Output the (X, Y) coordinate of the center of the cell containing the given text.  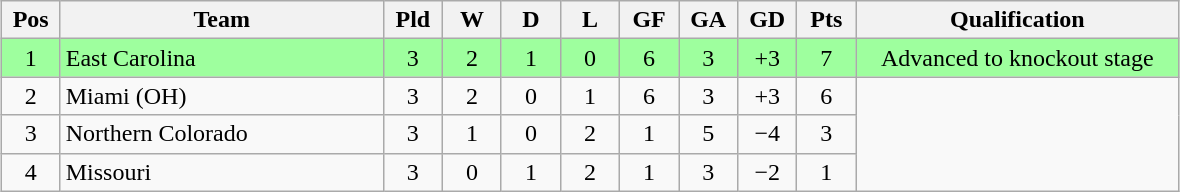
W (472, 20)
5 (708, 134)
Team (222, 20)
Pts (826, 20)
Pos (30, 20)
D (530, 20)
Qualification (1018, 20)
Missouri (222, 172)
Pld (412, 20)
GA (708, 20)
Northern Colorado (222, 134)
−2 (768, 172)
−4 (768, 134)
East Carolina (222, 58)
L (590, 20)
GF (650, 20)
Miami (OH) (222, 96)
4 (30, 172)
Advanced to knockout stage (1018, 58)
7 (826, 58)
GD (768, 20)
